For the text-containing cell, return its midpoint in [X, Y] coordinate format. 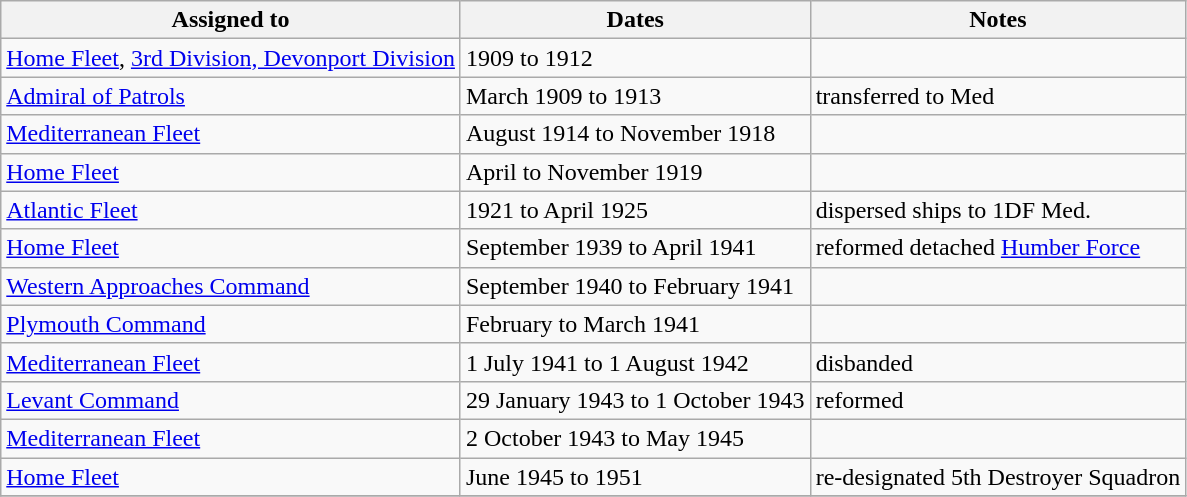
transferred to Med [998, 96]
Home Fleet, 3rd Division, Devonport Division [231, 58]
reformed detached Humber Force [998, 248]
dispersed ships to 1DF Med. [998, 210]
Western Approaches Command [231, 286]
1921 to April 1925 [635, 210]
Assigned to [231, 20]
1909 to 1912 [635, 58]
Dates [635, 20]
1 July 1941 to 1 August 1942 [635, 362]
Atlantic Fleet [231, 210]
Plymouth Command [231, 324]
disbanded [998, 362]
Levant Command [231, 400]
Admiral of Patrols [231, 96]
March 1909 to 1913 [635, 96]
2 October 1943 to May 1945 [635, 438]
29 January 1943 to 1 October 1943 [635, 400]
August 1914 to November 1918 [635, 134]
reformed [998, 400]
February to March 1941 [635, 324]
April to November 1919 [635, 172]
Notes [998, 20]
September 1939 to April 1941 [635, 248]
re-designated 5th Destroyer Squadron [998, 477]
September 1940 to February 1941 [635, 286]
June 1945 to 1951 [635, 477]
